Pinpoint the cell where the given text exists, returning its [X, Y] midpoint coordinate. 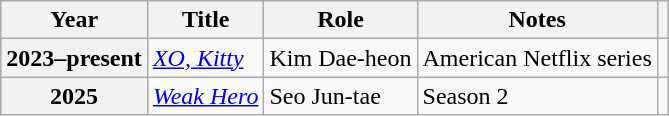
Kim Dae-heon [340, 58]
Role [340, 20]
2023–present [74, 58]
Notes [537, 20]
American Netflix series [537, 58]
Year [74, 20]
XO, Kitty [206, 58]
Weak Hero [206, 96]
Title [206, 20]
2025 [74, 96]
Season 2 [537, 96]
Seo Jun-tae [340, 96]
